For the text-containing cell, return its midpoint in [X, Y] coordinate format. 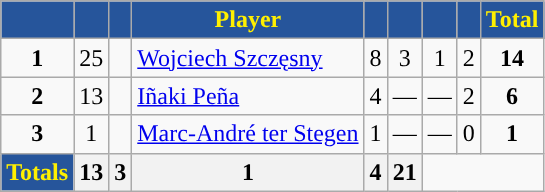
Wojciech Szczęsny [248, 58]
Total [512, 20]
8 [376, 58]
0 [468, 134]
21 [404, 172]
25 [92, 58]
6 [512, 96]
Totals [38, 172]
Marc-André ter Stegen [248, 134]
Player [248, 20]
14 [512, 58]
Iñaki Peña [248, 96]
